Determine the (x, y) coordinate at the center of the cell enclosing the given text.  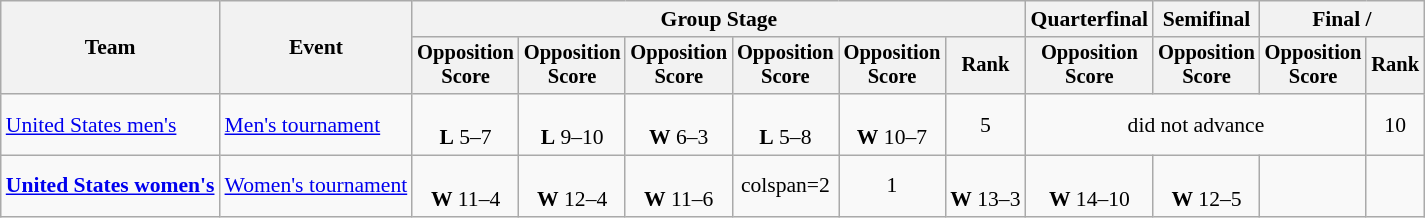
United States men's (110, 124)
Group Stage (718, 19)
W 11–6 (678, 186)
Team (110, 48)
1 (892, 186)
5 (985, 124)
W 11–4 (466, 186)
10 (1395, 124)
Semifinal (1206, 19)
W 14–10 (1090, 186)
W 6–3 (678, 124)
colspan=2 (786, 186)
L 5–7 (466, 124)
L 9–10 (572, 124)
Final / (1342, 19)
W 12–5 (1206, 186)
Quarterfinal (1090, 19)
United States women's (110, 186)
W 12–4 (572, 186)
W 10–7 (892, 124)
Men's tournament (316, 124)
Event (316, 48)
W 13–3 (985, 186)
Women's tournament (316, 186)
L 5–8 (786, 124)
did not advance (1196, 124)
